Capture the cell that displays the provided text and extract its [x, y] central coordinate. 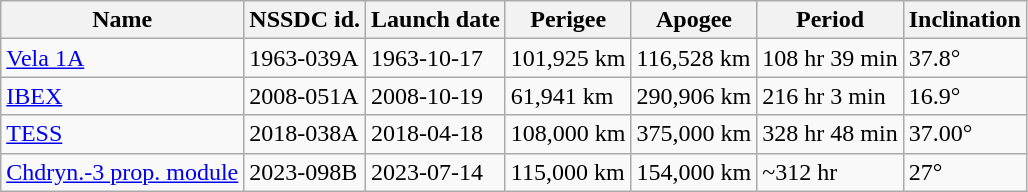
Period [830, 20]
116,528 km [694, 58]
Name [122, 20]
2018-04-18 [436, 134]
NSSDC id. [305, 20]
375,000 km [694, 134]
1963-039A [305, 58]
108,000 km [568, 134]
Vela 1A [122, 58]
2023-098B [305, 172]
TESS [122, 134]
37.00° [964, 134]
2008-10-19 [436, 96]
16.9° [964, 96]
2018-038A [305, 134]
37.8° [964, 58]
~312 hr [830, 172]
101,925 km [568, 58]
216 hr 3 min [830, 96]
IBEX [122, 96]
Chdryn.-3 prop. module [122, 172]
108 hr 39 min [830, 58]
27° [964, 172]
290,906 km [694, 96]
Perigee [568, 20]
Inclination [964, 20]
61,941 km [568, 96]
Apogee [694, 20]
2008-051A [305, 96]
154,000 km [694, 172]
2023-07-14 [436, 172]
Launch date [436, 20]
1963-10-17 [436, 58]
115,000 km [568, 172]
328 hr 48 min [830, 134]
